Extract the [X, Y] coordinate from the center of the cell holding the provided text.  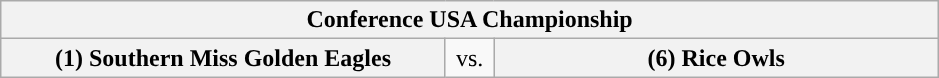
Conference USA Championship [470, 20]
vs. [470, 58]
(6) Rice Owls [716, 58]
(1) Southern Miss Golden Eagles [224, 58]
